Identify which cell holds the provided text, then report its [x, y] central coordinate. 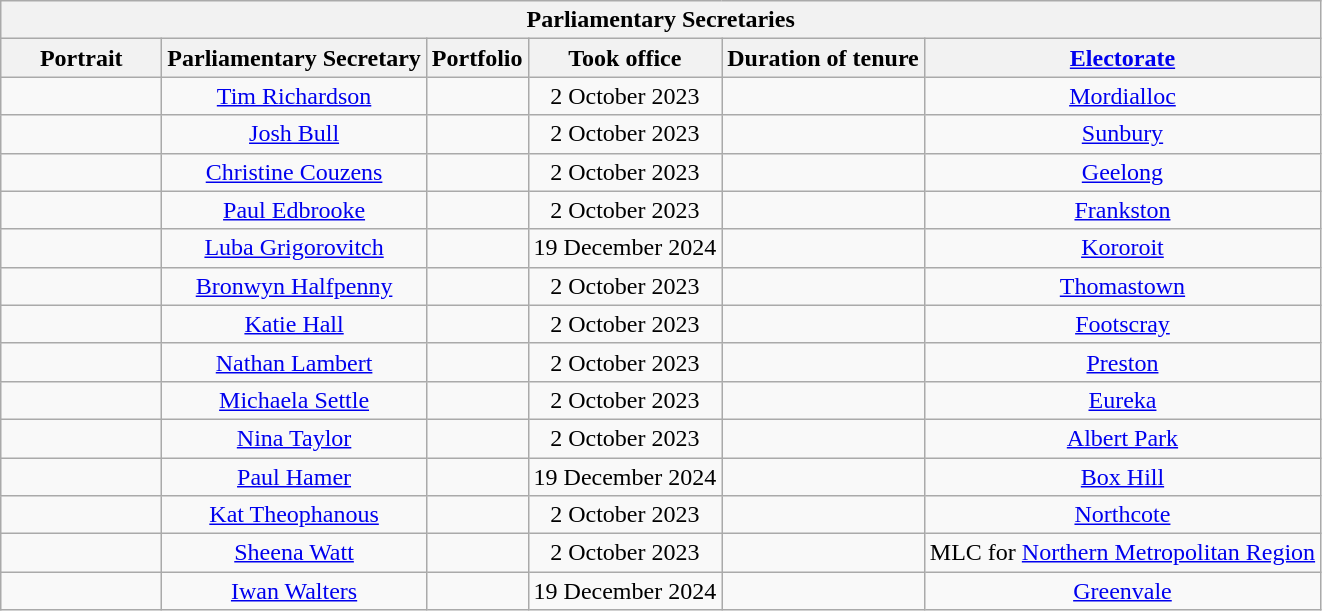
Thomastown [1122, 286]
Box Hill [1122, 477]
Josh Bull [294, 134]
Mordialloc [1122, 96]
Sunbury [1122, 134]
Bronwyn Halfpenny [294, 286]
Greenvale [1122, 591]
Kat Theophanous [294, 515]
Preston [1122, 362]
Paul Hamer [294, 477]
Duration of tenure [824, 58]
Michaela Settle [294, 400]
Eureka [1122, 400]
Parliamentary Secretary [294, 58]
Iwan Walters [294, 591]
Footscray [1122, 324]
Paul Edbrooke [294, 210]
Nathan Lambert [294, 362]
Northcote [1122, 515]
Nina Taylor [294, 438]
Electorate [1122, 58]
Christine Couzens [294, 172]
Kororoit [1122, 248]
Tim Richardson [294, 96]
Luba Grigorovitch [294, 248]
Parliamentary Secretaries [661, 20]
Geelong [1122, 172]
Katie Hall [294, 324]
Portrait [82, 58]
MLC for Northern Metropolitan Region [1122, 553]
Frankston [1122, 210]
Took office [625, 58]
Sheena Watt [294, 553]
Portfolio [477, 58]
Albert Park [1122, 438]
